Output the [X, Y] coordinate of the center of the cell containing the given text.  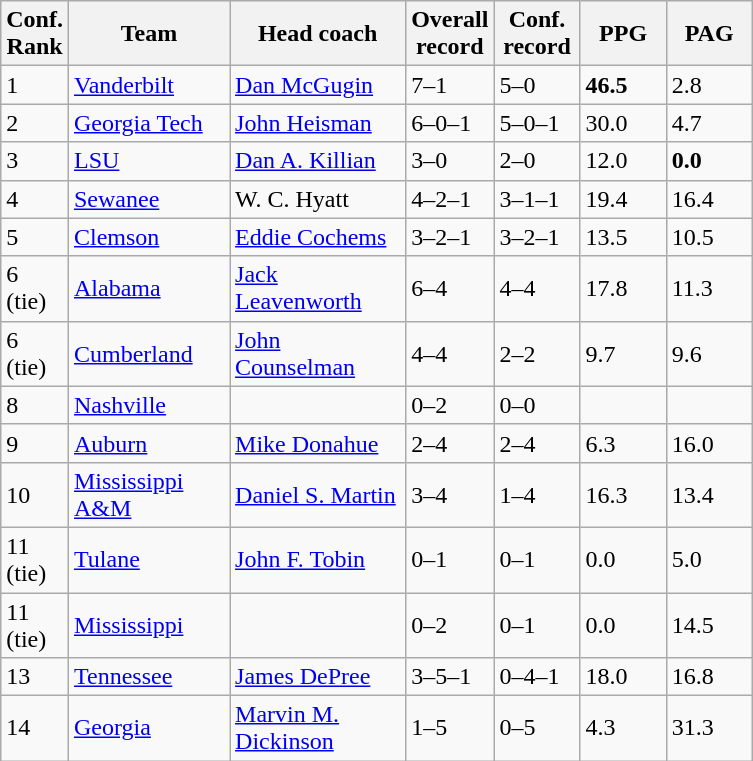
Sewanee [148, 199]
2 [35, 123]
5.0 [709, 560]
13.4 [709, 494]
31.3 [709, 728]
John F. Tobin [318, 560]
W. C. Hyatt [318, 199]
10.5 [709, 237]
John Counselman [318, 354]
Head coach [318, 34]
Mississippi A&M [148, 494]
Cumberland [148, 354]
16.3 [623, 494]
10 [35, 494]
Marvin M. Dickinson [318, 728]
Georgia [148, 728]
11.3 [709, 288]
3–5–1 [450, 677]
0–4–1 [537, 677]
9 [35, 443]
Mississippi [148, 624]
Overall record [450, 34]
Dan A. Killian [318, 161]
Nashville [148, 405]
Clemson [148, 237]
1–5 [450, 728]
PAG [709, 34]
Eddie Cochems [318, 237]
5–0 [537, 85]
3–1–1 [537, 199]
John Heisman [318, 123]
1–4 [537, 494]
2–0 [537, 161]
Auburn [148, 443]
13.5 [623, 237]
Dan McGugin [318, 85]
16.0 [709, 443]
5–0–1 [537, 123]
18.0 [623, 677]
4–2–1 [450, 199]
7–1 [450, 85]
14.5 [709, 624]
6.3 [623, 443]
4 [35, 199]
4.7 [709, 123]
14 [35, 728]
5 [35, 237]
9.6 [709, 354]
2–2 [537, 354]
Mike Donahue [318, 443]
3–0 [450, 161]
Alabama [148, 288]
1 [35, 85]
LSU [148, 161]
Daniel S. Martin [318, 494]
16.8 [709, 677]
Tennessee [148, 677]
3 [35, 161]
Georgia Tech [148, 123]
James DePree [318, 677]
Tulane [148, 560]
0–5 [537, 728]
Conf. record [537, 34]
13 [35, 677]
6–0–1 [450, 123]
6–4 [450, 288]
Team [148, 34]
Conf. Rank [35, 34]
30.0 [623, 123]
3–4 [450, 494]
2.8 [709, 85]
19.4 [623, 199]
4.3 [623, 728]
0–0 [537, 405]
Jack Leavenworth [318, 288]
46.5 [623, 85]
PPG [623, 34]
9.7 [623, 354]
17.8 [623, 288]
16.4 [709, 199]
8 [35, 405]
Vanderbilt [148, 85]
12.0 [623, 161]
